Identify which cell holds the provided text, then report its [x, y] central coordinate. 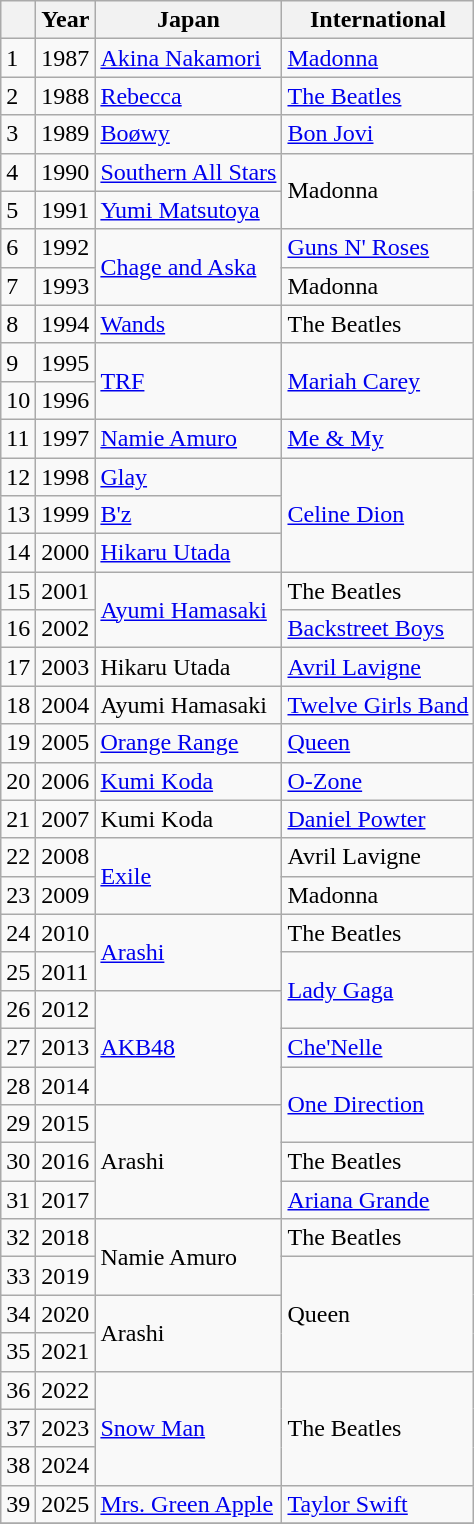
Guns N' Roses [378, 248]
Orange Range [188, 743]
B'z [188, 515]
21 [18, 819]
1999 [66, 515]
1989 [66, 134]
20 [18, 781]
2009 [66, 895]
4 [18, 172]
2016 [66, 1162]
37 [18, 1428]
36 [18, 1390]
2004 [66, 705]
Boøwy [188, 134]
Backstreet Boys [378, 629]
2014 [66, 1085]
11 [18, 438]
7 [18, 286]
39 [18, 1504]
32 [18, 1238]
15 [18, 591]
2002 [66, 629]
2012 [66, 1009]
Bon Jovi [378, 134]
19 [18, 743]
1988 [66, 96]
1998 [66, 477]
2 [18, 96]
29 [18, 1124]
Mrs. Green Apple [188, 1504]
1991 [66, 210]
24 [18, 933]
Year [66, 20]
13 [18, 515]
2005 [66, 743]
1993 [66, 286]
18 [18, 705]
34 [18, 1314]
Ariana Grande [378, 1200]
O-Zone [378, 781]
International [378, 20]
Rebecca [188, 96]
AKB48 [188, 1047]
Lady Gaga [378, 990]
33 [18, 1276]
38 [18, 1466]
22 [18, 857]
30 [18, 1162]
17 [18, 667]
Glay [188, 477]
2011 [66, 971]
1987 [66, 58]
Exile [188, 876]
2018 [66, 1238]
Twelve Girls Band [378, 705]
2024 [66, 1466]
1996 [66, 400]
Mariah Carey [378, 381]
TRF [188, 381]
2000 [66, 553]
Wands [188, 324]
35 [18, 1352]
2017 [66, 1200]
6 [18, 248]
1 [18, 58]
Me & My [378, 438]
27 [18, 1047]
28 [18, 1085]
Yumi Matsutoya [188, 210]
2022 [66, 1390]
10 [18, 400]
2001 [66, 591]
Japan [188, 20]
Daniel Powter [378, 819]
1995 [66, 362]
8 [18, 324]
2020 [66, 1314]
14 [18, 553]
12 [18, 477]
3 [18, 134]
5 [18, 210]
26 [18, 1009]
1992 [66, 248]
Akina Nakamori [188, 58]
Taylor Swift [378, 1504]
1994 [66, 324]
2021 [66, 1352]
16 [18, 629]
23 [18, 895]
1997 [66, 438]
2019 [66, 1276]
2013 [66, 1047]
One Direction [378, 1104]
25 [18, 971]
2015 [66, 1124]
2006 [66, 781]
Southern All Stars [188, 172]
Che'Nelle [378, 1047]
2023 [66, 1428]
2010 [66, 933]
2007 [66, 819]
9 [18, 362]
Celine Dion [378, 515]
2003 [66, 667]
Chage and Aska [188, 267]
1990 [66, 172]
2025 [66, 1504]
31 [18, 1200]
2008 [66, 857]
Snow Man [188, 1428]
